Identify which cell holds the provided text, then report its (x, y) central coordinate. 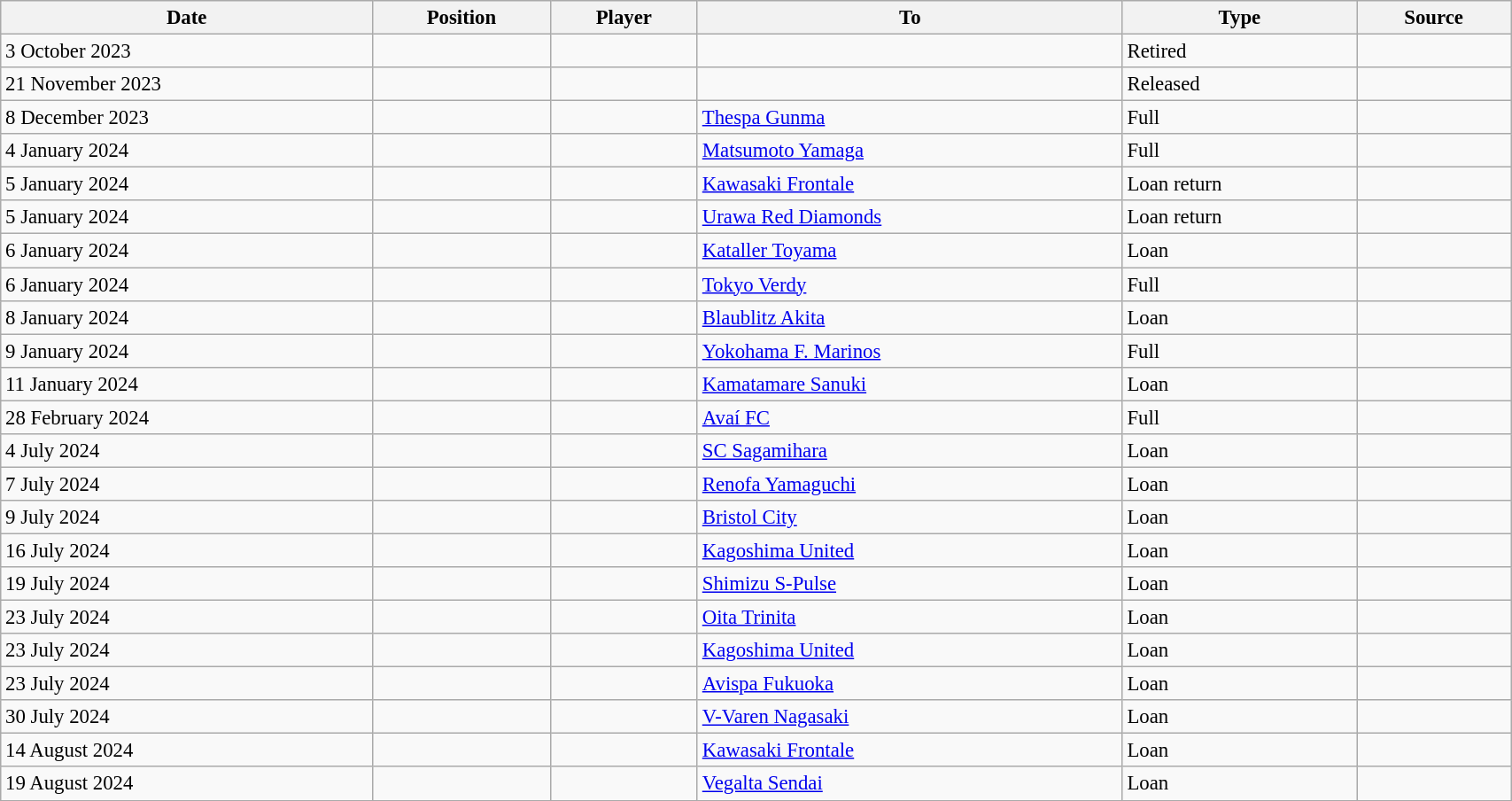
9 July 2024 (187, 517)
Urawa Red Diamonds (910, 217)
Renofa Yamaguchi (910, 484)
Avaí FC (910, 417)
Kataller Toyama (910, 251)
Source (1434, 18)
19 July 2024 (187, 584)
SC Sagamihara (910, 451)
9 January 2024 (187, 351)
Player (624, 18)
21 November 2023 (187, 84)
Kamatamare Sanuki (910, 384)
28 February 2024 (187, 417)
V-Varen Nagasaki (910, 717)
Bristol City (910, 517)
3 October 2023 (187, 51)
Oita Trinita (910, 618)
19 August 2024 (187, 784)
Avispa Fukuoka (910, 684)
Matsumoto Yamaga (910, 151)
Type (1240, 18)
14 August 2024 (187, 750)
Released (1240, 84)
Vegalta Sendai (910, 784)
4 July 2024 (187, 451)
16 July 2024 (187, 550)
8 January 2024 (187, 317)
4 January 2024 (187, 151)
11 January 2024 (187, 384)
Position (462, 18)
7 July 2024 (187, 484)
30 July 2024 (187, 717)
Shimizu S-Pulse (910, 584)
8 December 2023 (187, 118)
Thespa Gunma (910, 118)
Tokyo Verdy (910, 284)
To (910, 18)
Retired (1240, 51)
Date (187, 18)
Blaublitz Akita (910, 317)
Yokohama F. Marinos (910, 351)
